Return the [x, y] coordinate for the center point of the cell that contains the specified text.  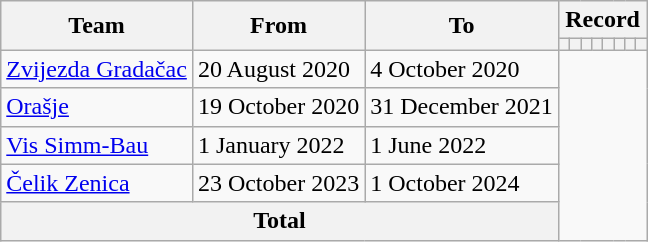
23 October 2023 [278, 183]
Total [280, 221]
Vis Simm-Bau [97, 145]
1 October 2024 [462, 183]
From [278, 26]
Orašje [97, 107]
1 January 2022 [278, 145]
1 June 2022 [462, 145]
4 October 2020 [462, 69]
To [462, 26]
Čelik Zenica [97, 183]
Zvijezda Gradačac [97, 69]
Record [602, 20]
Team [97, 26]
20 August 2020 [278, 69]
31 December 2021 [462, 107]
19 October 2020 [278, 107]
